For the text-containing cell, return its midpoint in [x, y] coordinate format. 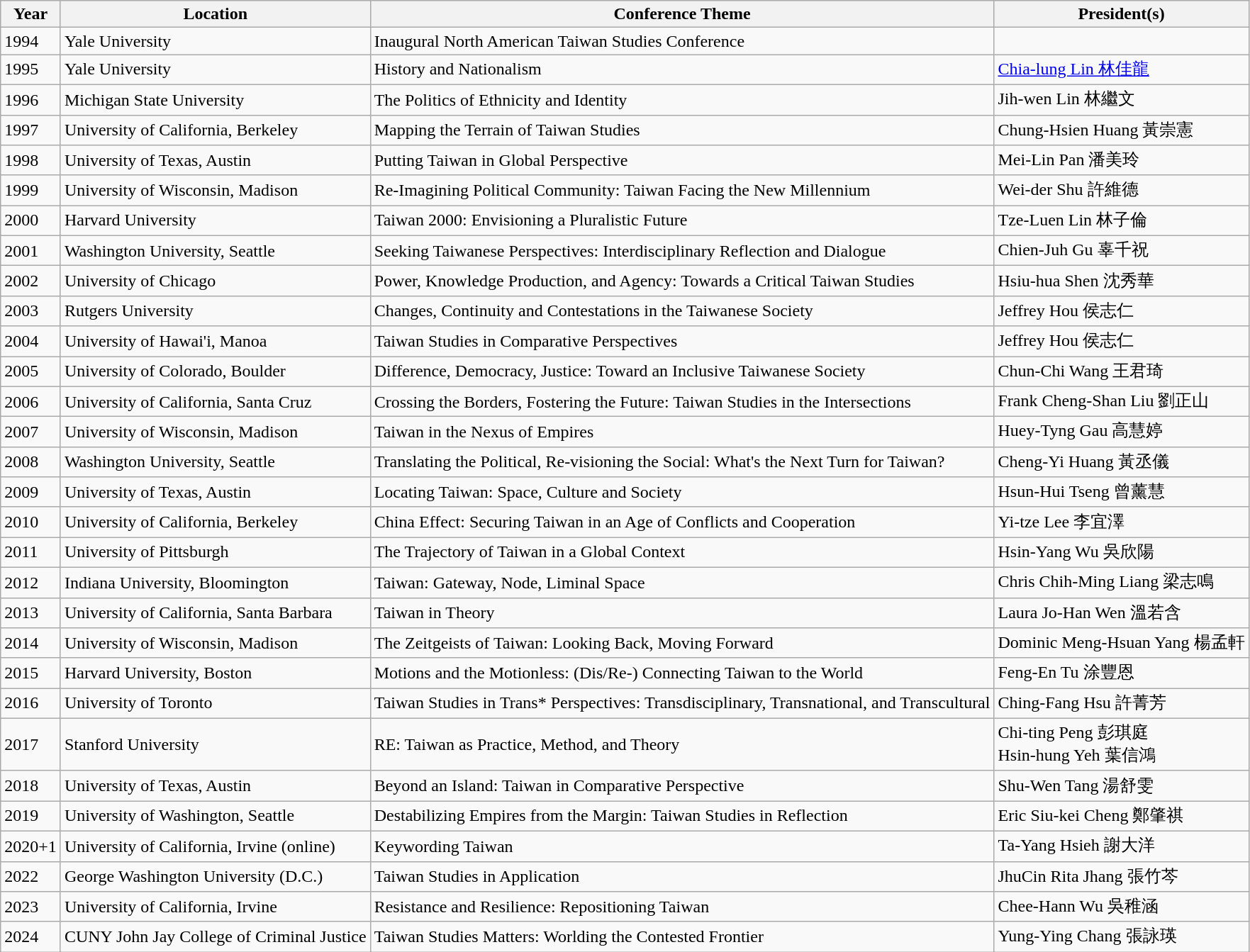
Chung-Hsien Huang 黃崇憲 [1122, 130]
2024 [31, 937]
Ta-Yang Hsieh 謝大洋 [1122, 846]
Yi-tze Lee 李宜澤 [1122, 522]
Changes, Continuity and Contestations in the Taiwanese Society [682, 310]
Indiana University, Bloomington [216, 583]
Taiwan Studies in Trans* Perspectives: Transdisciplinary, Transnational, and Transcultural [682, 703]
History and Nationalism [682, 69]
President(s) [1122, 14]
1996 [31, 99]
1994 [31, 41]
Chee-Hann Wu 吳稚涵 [1122, 907]
CUNY John Jay College of Criminal Justice [216, 937]
Jih-wen Lin 林繼文 [1122, 99]
2022 [31, 876]
Destabilizing Empires from the Margin: Taiwan Studies in Reflection [682, 817]
Shu-Wen Tang 湯舒雯 [1122, 785]
Tze-Luen Lin 林子倫 [1122, 221]
Chien-Juh Gu 辜千祝 [1122, 251]
Difference, Democracy, Justice: Toward an Inclusive Taiwanese Society [682, 371]
2000 [31, 221]
Seeking Taiwanese Perspectives: Interdisciplinary Reflection and Dialogue [682, 251]
2008 [31, 462]
Hsin-Yang Wu 吳欣陽 [1122, 553]
China Effect: Securing Taiwan in an Age of Conflicts and Cooperation [682, 522]
Taiwan 2000: Envisioning a Pluralistic Future [682, 221]
Chi-ting Peng 彭琪庭Hsin-hung Yeh 葉信鴻 [1122, 744]
University of Colorado, Boulder [216, 371]
2020+1 [31, 846]
Frank Cheng-Shan Liu 劉正山 [1122, 401]
Taiwan Studies Matters: Worlding the Contested Frontier [682, 937]
Inaugural North American Taiwan Studies Conference [682, 41]
2018 [31, 785]
Chun-Chi Wang 王君琦 [1122, 371]
2001 [31, 251]
1997 [31, 130]
2007 [31, 432]
University of California, Santa Barbara [216, 612]
Beyond an Island: Taiwan in Comparative Perspective [682, 785]
Chia-lung Lin 林佳龍 [1122, 69]
Chris Chih-Ming Liang 梁志鳴 [1122, 583]
University of California, Irvine [216, 907]
Motions and the Motionless: (Dis/Re-) Connecting Taiwan to the World [682, 673]
Crossing the Borders, Fostering the Future: Taiwan Studies in the Intersections [682, 401]
Power, Knowledge Production, and Agency: Towards a Critical Taiwan Studies [682, 281]
1998 [31, 160]
2012 [31, 583]
JhuCin Rita Jhang 張竹芩 [1122, 876]
University of Pittsburgh [216, 553]
Eric Siu-kei Cheng 鄭肇祺 [1122, 817]
Stanford University [216, 744]
The Zeitgeists of Taiwan: Looking Back, Moving Forward [682, 644]
University of California, Santa Cruz [216, 401]
1995 [31, 69]
2015 [31, 673]
Taiwan Studies in Application [682, 876]
2009 [31, 492]
Taiwan: Gateway, Node, Liminal Space [682, 583]
George Washington University (D.C.) [216, 876]
Rutgers University [216, 310]
2014 [31, 644]
Michigan State University [216, 99]
2011 [31, 553]
Taiwan in the Nexus of Empires [682, 432]
Taiwan Studies in Comparative Perspectives [682, 342]
University of Chicago [216, 281]
Hsun-Hui Tseng 曾薰慧 [1122, 492]
2003 [31, 310]
Putting Taiwan in Global Perspective [682, 160]
2004 [31, 342]
The Trajectory of Taiwan in a Global Context [682, 553]
2006 [31, 401]
Huey-Tyng Gau 高慧婷 [1122, 432]
RE: Taiwan as Practice, Method, and Theory [682, 744]
Resistance and Resilience: Repositioning Taiwan [682, 907]
Taiwan in Theory [682, 612]
2017 [31, 744]
University of Hawai'i, Manoa [216, 342]
Harvard University [216, 221]
The Politics of Ethnicity and Identity [682, 99]
Locating Taiwan: Space, Culture and Society [682, 492]
Dominic Meng-Hsuan Yang 楊孟軒 [1122, 644]
Mei-Lin Pan 潘美玲 [1122, 160]
2019 [31, 817]
Yung-Ying Chang 張詠瑛 [1122, 937]
Hsiu-hua Shen 沈秀華 [1122, 281]
Ching-Fang Hsu 許菁芳 [1122, 703]
2010 [31, 522]
University of Washington, Seattle [216, 817]
2016 [31, 703]
Translating the Political, Re-visioning the Social: What's the Next Turn for Taiwan? [682, 462]
Location [216, 14]
Cheng-Yi Huang 黃丞儀 [1122, 462]
Year [31, 14]
Feng-En Tu 涂豐恩 [1122, 673]
2002 [31, 281]
University of Toronto [216, 703]
2013 [31, 612]
University of California, Irvine (online) [216, 846]
Mapping the Terrain of Taiwan Studies [682, 130]
Harvard University, Boston [216, 673]
Wei-der Shu 許維德 [1122, 190]
Laura Jo-Han Wen 溫若含 [1122, 612]
1999 [31, 190]
Conference Theme [682, 14]
Keywording Taiwan [682, 846]
2023 [31, 907]
Re-Imagining Political Community: Taiwan Facing the New Millennium [682, 190]
2005 [31, 371]
